From the cell containing the given text, extract its center point as (X, Y) coordinate. 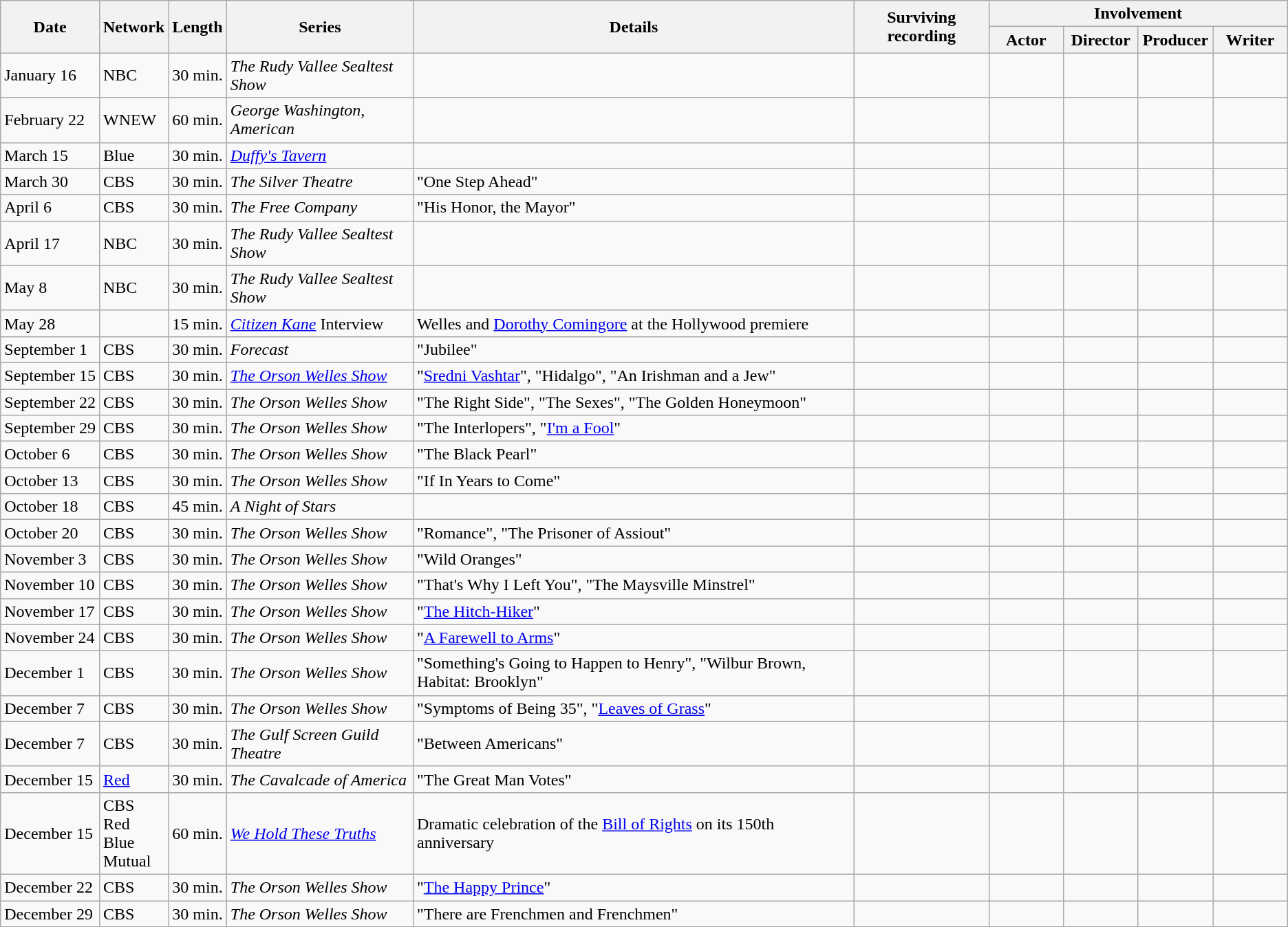
"That's Why I Left You", "The Maysville Minstrel" (633, 585)
"There are Frenchmen and Frenchmen" (633, 914)
Director (1101, 40)
September 29 (50, 428)
February 22 (50, 120)
The Free Company (319, 208)
The Cavalcade of America (319, 779)
"The Happy Prince" (633, 887)
Involvement (1138, 14)
"The Hitch-Hiker" (633, 611)
The Gulf Screen Guild Theatre (319, 744)
November 3 (50, 559)
"Wild Oranges" (633, 559)
October 20 (50, 533)
March 30 (50, 182)
Series (319, 27)
October 13 (50, 481)
"The Black Pearl" (633, 455)
Welles and Dorothy Comingore at the Hollywood premiere (633, 323)
Dramatic celebration of the Bill of Rights on its 150th anniversary (633, 833)
March 15 (50, 155)
Length (197, 27)
"The Right Side", "The Sexes", "The Golden Honeymoon" (633, 402)
Producer (1175, 40)
George Washington, American (319, 120)
A Night of Stars (319, 507)
April 6 (50, 208)
CBSRedBlueMutual (133, 833)
"Symptoms of Being 35", "Leaves of Grass" (633, 708)
"One Step Ahead" (633, 182)
Writer (1251, 40)
December 29 (50, 914)
"Romance", "The Prisoner of Assiout" (633, 533)
"If In Years to Come" (633, 481)
Details (633, 27)
45 min. (197, 507)
November 24 (50, 637)
November 17 (50, 611)
"Between Americans" (633, 744)
September 1 (50, 349)
January 16 (50, 76)
Duffy's Tavern (319, 155)
Date (50, 27)
May 28 (50, 323)
October 6 (50, 455)
"His Honor, the Mayor" (633, 208)
April 17 (50, 243)
Citizen Kane Interview (319, 323)
Network (133, 27)
September 22 (50, 402)
WNEW (133, 120)
November 10 (50, 585)
"Sredni Vashtar", "Hidalgo", "An Irishman and a Jew" (633, 375)
Forecast (319, 349)
Red (133, 779)
May 8 (50, 287)
"A Farewell to Arms" (633, 637)
15 min. (197, 323)
September 15 (50, 375)
December 22 (50, 887)
Blue (133, 155)
"The Great Man Votes" (633, 779)
We Hold These Truths (319, 833)
Actor (1027, 40)
December 1 (50, 673)
October 18 (50, 507)
"Jubilee" (633, 349)
The Silver Theatre (319, 182)
"The Interlopers", "I'm a Fool" (633, 428)
Surviving recording (921, 27)
"Something's Going to Happen to Henry", "Wilbur Brown, Habitat: Brooklyn" (633, 673)
